Determine the [X, Y] coordinate at the center of the cell enclosing the given text.  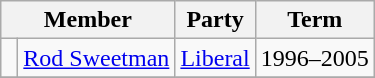
Rod Sweetman [96, 58]
Party [215, 20]
Term [314, 20]
Member [88, 20]
Liberal [215, 58]
1996–2005 [314, 58]
